Return the [X, Y] coordinate for the center point of the cell that contains the specified text.  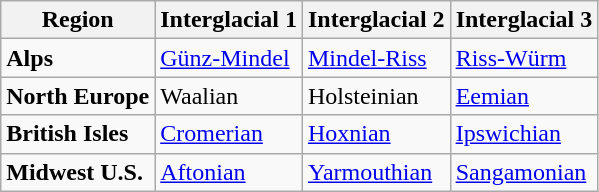
Holsteinian [376, 96]
North Europe [78, 96]
Alps [78, 58]
Cromerian [229, 134]
Waalian [229, 96]
Interglacial 3 [524, 20]
Region [78, 20]
Yarmouthian [376, 172]
Riss-Würm [524, 58]
Günz-Mindel [229, 58]
British Isles [78, 134]
Midwest U.S. [78, 172]
Interglacial 2 [376, 20]
Eemian [524, 96]
Interglacial 1 [229, 20]
Sangamonian [524, 172]
Mindel-Riss [376, 58]
Hoxnian [376, 134]
Aftonian [229, 172]
Ipswichian [524, 134]
